Return the [x, y] coordinate for the center point of the cell that contains the specified text.  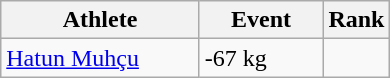
Rank [356, 20]
-67 kg [261, 58]
Hatun Muhçu [100, 58]
Athlete [100, 20]
Event [261, 20]
